Extract the (X, Y) coordinate from the center of the cell holding the provided text.  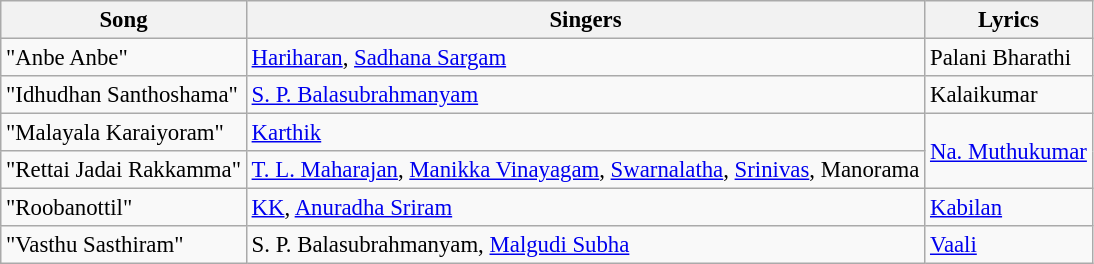
Lyrics (1009, 20)
"Rettai Jadai Rakkamma" (124, 170)
S. P. Balasubrahmanyam, Malgudi Subha (585, 245)
Hariharan, Sadhana Sargam (585, 58)
"Idhudhan Santhoshama" (124, 95)
Karthik (585, 133)
Kalaikumar (1009, 95)
Singers (585, 20)
Palani Bharathi (1009, 58)
KK, Anuradha Sriram (585, 208)
Kabilan (1009, 208)
Vaali (1009, 245)
Song (124, 20)
"Vasthu Sasthiram" (124, 245)
T. L. Maharajan, Manikka Vinayagam, Swarnalatha, Srinivas, Manorama (585, 170)
Na. Muthukumar (1009, 152)
"Anbe Anbe" (124, 58)
"Malayala Karaiyoram" (124, 133)
"Roobanottil" (124, 208)
S. P. Balasubrahmanyam (585, 95)
